Locate the cell with the specified text and output its [X, Y] center coordinate. 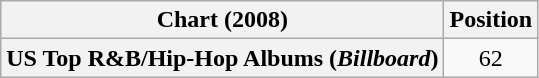
US Top R&B/Hip-Hop Albums (Billboard) [222, 58]
62 [491, 58]
Chart (2008) [222, 20]
Position [491, 20]
